Find where the given text appears and provide that cell's center as [X, Y] coordinate. 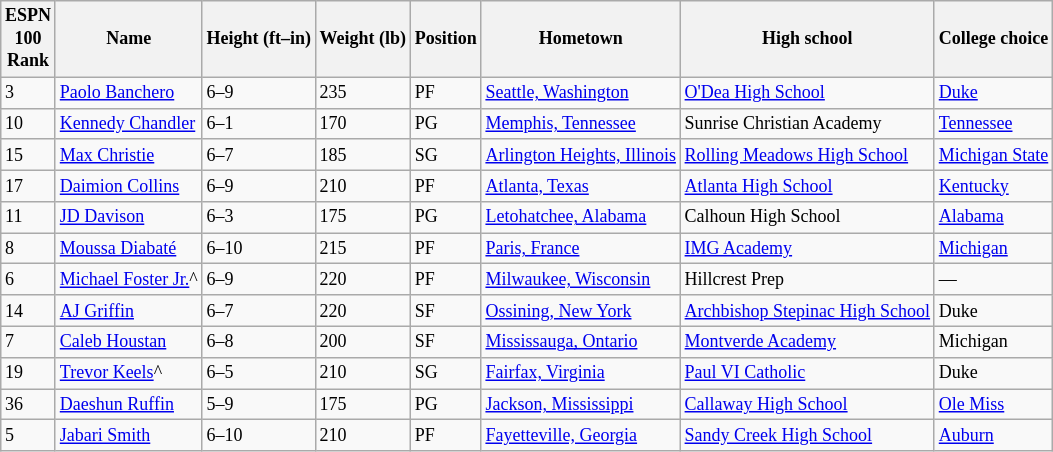
Auburn [993, 436]
Fairfax, Virginia [580, 372]
Archbishop Stepinac High School [807, 310]
170 [362, 124]
Sunrise Christian Academy [807, 124]
Rolling Meadows High School [807, 154]
5–9 [258, 404]
Weight (lb) [362, 39]
235 [362, 92]
Montverde Academy [807, 342]
Hometown [580, 39]
Hillcrest Prep [807, 280]
Kentucky [993, 186]
8 [28, 248]
11 [28, 218]
Letohatchee, Alabama [580, 218]
High school [807, 39]
10 [28, 124]
6 [28, 280]
Position [446, 39]
6–3 [258, 218]
6–8 [258, 342]
19 [28, 372]
Max Christie [128, 154]
Callaway High School [807, 404]
Name [128, 39]
Moussa Diabaté [128, 248]
Atlanta, Texas [580, 186]
Trevor Keels^ [128, 372]
College choice [993, 39]
Seattle, Washington [580, 92]
17 [28, 186]
Paolo Banchero [128, 92]
Calhoun High School [807, 218]
O'Dea High School [807, 92]
Alabama [993, 218]
Michael Foster Jr.^ [128, 280]
6–1 [258, 124]
Daimion Collins [128, 186]
215 [362, 248]
Memphis, Tennessee [580, 124]
Tennessee [993, 124]
Atlanta High School [807, 186]
6–5 [258, 372]
Arlington Heights, Illinois [580, 154]
Kennedy Chandler [128, 124]
Ossining, New York [580, 310]
200 [362, 342]
Paul VI Catholic [807, 372]
Sandy Creek High School [807, 436]
5 [28, 436]
Fayetteville, Georgia [580, 436]
Jackson, Mississippi [580, 404]
Michigan State [993, 154]
Mississauga, Ontario [580, 342]
3 [28, 92]
Daeshun Ruffin [128, 404]
7 [28, 342]
JD Davison [128, 218]
Ole Miss [993, 404]
Milwaukee, Wisconsin [580, 280]
Paris, France [580, 248]
Height (ft–in) [258, 39]
Jabari Smith [128, 436]
185 [362, 154]
IMG Academy [807, 248]
AJ Griffin [128, 310]
36 [28, 404]
— [993, 280]
14 [28, 310]
ESPN100Rank [28, 39]
15 [28, 154]
Caleb Houstan [128, 342]
